Detect which cell encompasses the target text, then output its (X, Y) center coordinate. 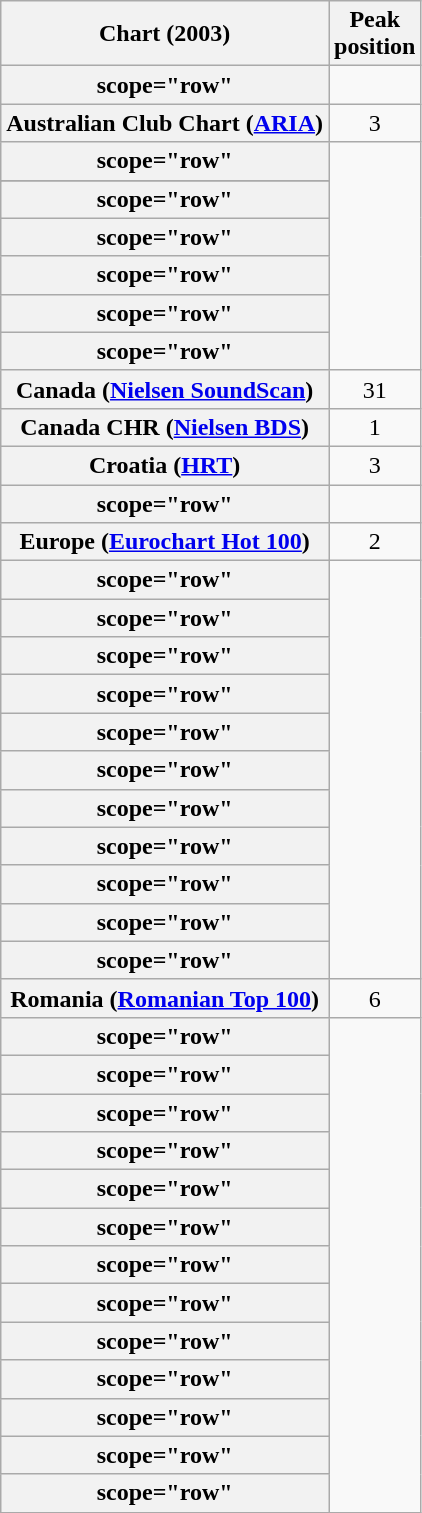
Canada CHR (Nielsen BDS) (165, 427)
Chart (2003) (165, 34)
Canada (Nielsen SoundScan) (165, 389)
Australian Club Chart (ARIA) (165, 123)
31 (374, 389)
Europe (Eurochart Hot 100) (165, 542)
1 (374, 427)
2 (374, 542)
6 (374, 998)
Peakposition (374, 34)
Croatia (HRT) (165, 465)
Romania (Romanian Top 100) (165, 998)
